From the cell containing the given text, extract its center point as [x, y] coordinate. 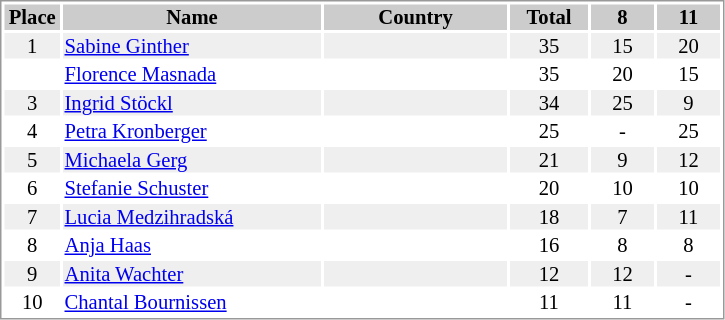
Chantal Bournissen [192, 303]
Ingrid Stöckl [192, 103]
3 [32, 103]
Petra Kronberger [192, 131]
18 [549, 217]
34 [549, 103]
Total [549, 17]
Stefanie Schuster [192, 189]
Anita Wachter [192, 274]
1 [32, 46]
4 [32, 131]
21 [549, 160]
Name [192, 17]
Sabine Ginther [192, 46]
Country [416, 17]
6 [32, 189]
Florence Masnada [192, 75]
Anja Haas [192, 245]
16 [549, 245]
Place [32, 17]
5 [32, 160]
Michaela Gerg [192, 160]
Lucia Medzihradská [192, 217]
